For the text-containing cell, return its midpoint in (x, y) coordinate format. 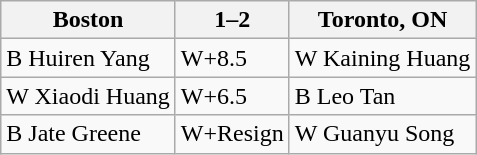
W Kaining Huang (382, 58)
Toronto, ON (382, 20)
Boston (88, 20)
B Leo Tan (382, 96)
B Jate Greene (88, 134)
1–2 (232, 20)
W+8.5 (232, 58)
W Xiaodi Huang (88, 96)
B Huiren Yang (88, 58)
W Guanyu Song (382, 134)
W+6.5 (232, 96)
W+Resign (232, 134)
